Capture the cell that displays the provided text and extract its (x, y) central coordinate. 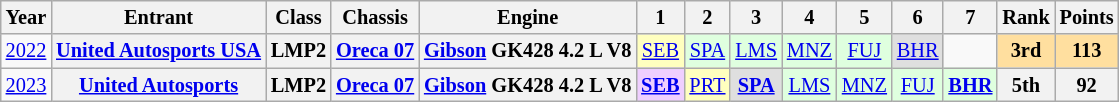
Class (298, 17)
Engine (528, 17)
7 (970, 17)
5th (1026, 85)
5 (864, 17)
3 (756, 17)
2022 (26, 51)
Chassis (375, 17)
2023 (26, 85)
United Autosports (158, 85)
2 (707, 17)
113 (1087, 51)
Points (1087, 17)
3rd (1026, 51)
United Autosports USA (158, 51)
PRT (707, 85)
92 (1087, 85)
Rank (1026, 17)
Entrant (158, 17)
6 (918, 17)
Year (26, 17)
4 (810, 17)
1 (660, 17)
